Extract the [X, Y] coordinate from the center of the cell holding the provided text.  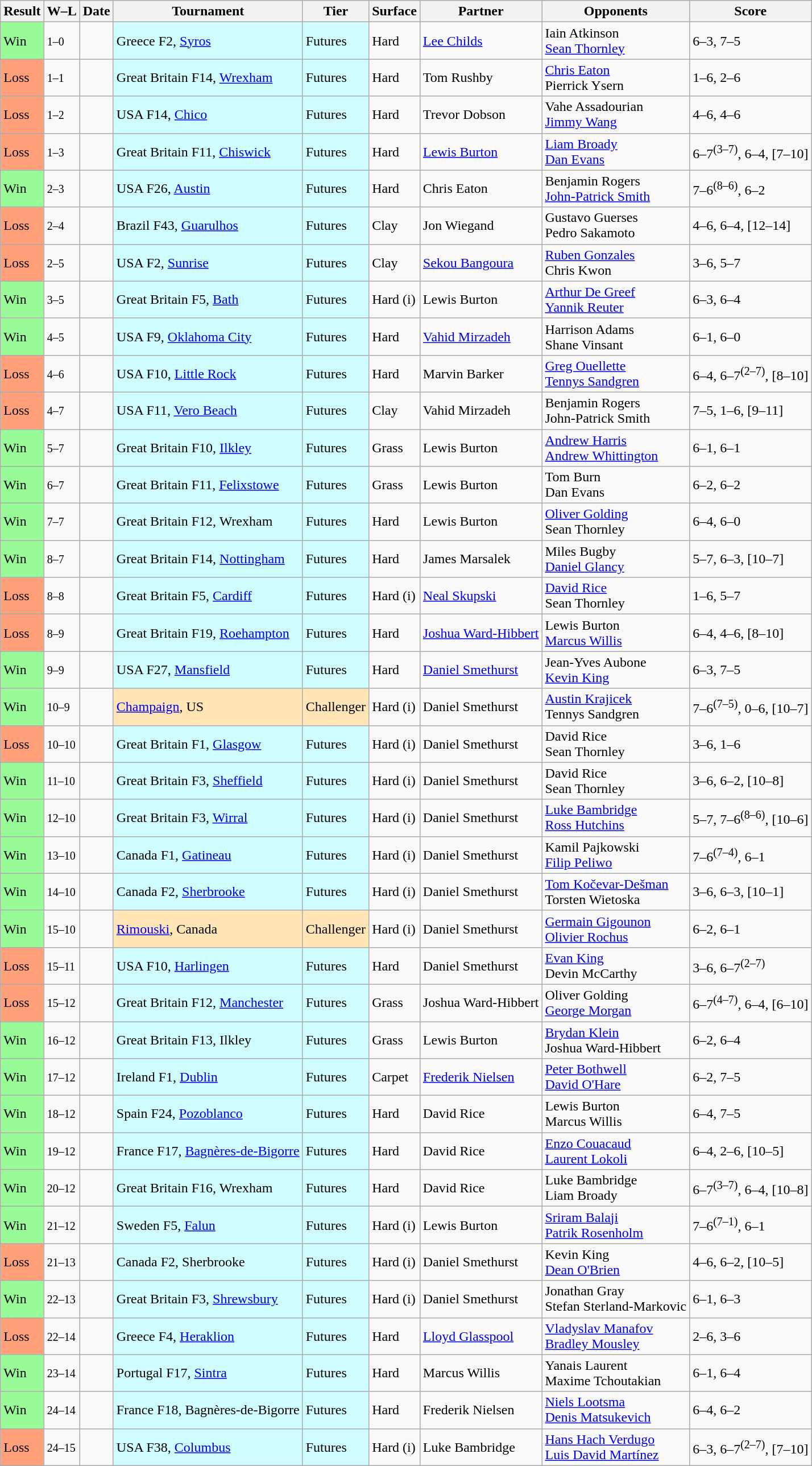
1–6, 5–7 [751, 596]
3–6, 1–6 [751, 744]
Great Britain F12, Manchester [208, 1002]
6–1, 6–4 [751, 1373]
2–3 [61, 189]
3–6, 5–7 [751, 263]
6–7(3–7), 6–4, [7–10] [751, 151]
7–6(7–4), 6–1 [751, 854]
Great Britain F5, Cardiff [208, 596]
James Marsalek [481, 559]
6–2, 7–5 [751, 1077]
6–4, 6–7(2–7), [8–10] [751, 373]
6–3, 6–7(2–7), [7–10] [751, 1447]
USA F9, Oklahoma City [208, 337]
USA F27, Mansfield [208, 670]
Trevor Dobson [481, 115]
Champaign, US [208, 707]
Great Britain F14, Nottingham [208, 559]
Great Britain F3, Shrewsbury [208, 1299]
USA F10, Little Rock [208, 373]
9–9 [61, 670]
7–7 [61, 522]
5–7, 7–6(8–6), [10–6] [751, 818]
France F17, Bagnères-de-Bigorre [208, 1151]
USA F2, Sunrise [208, 263]
15–11 [61, 966]
Chris Eaton [481, 189]
2–6, 3–6 [751, 1336]
Miles Bugby Daniel Glancy [616, 559]
Yanais Laurent Maxime Tchoutakian [616, 1373]
Great Britain F3, Wirral [208, 818]
4–6, 6–4, [12–14] [751, 225]
Tom Burn Dan Evans [616, 485]
15–10 [61, 928]
Luke Bambridge Liam Broady [616, 1188]
Score [751, 11]
Greg Ouellette Tennys Sandgren [616, 373]
3–6, 6–3, [10–1] [751, 892]
Date [97, 11]
11–10 [61, 781]
17–12 [61, 1077]
Great Britain F10, Ilkley [208, 447]
Great Britain F5, Bath [208, 299]
4–7 [61, 411]
21–12 [61, 1225]
Great Britain F1, Glasgow [208, 744]
Great Britain F19, Roehampton [208, 633]
Niels Lootsma Denis Matsukevich [616, 1410]
Luke Bambridge [481, 1447]
Luke Bambridge Ross Hutchins [616, 818]
1–1 [61, 77]
2–4 [61, 225]
3–5 [61, 299]
6–4, 7–5 [751, 1114]
Kamil Pajkowski Filip Peliwo [616, 854]
7–6(7–1), 6–1 [751, 1225]
Ruben Gonzales Chris Kwon [616, 263]
Oliver Golding George Morgan [616, 1002]
Carpet [395, 1077]
Sriram Balaji Patrik Rosenholm [616, 1225]
3–6, 6–2, [10–8] [751, 781]
Enzo Couacaud Laurent Lokoli [616, 1151]
6–1, 6–0 [751, 337]
Neal Skupski [481, 596]
2–5 [61, 263]
USA F11, Vero Beach [208, 411]
Tom Kočevar-Dešman Torsten Wietoska [616, 892]
France F18, Bagnères-de-Bigorre [208, 1410]
3–6, 6–7(2–7) [751, 966]
Ireland F1, Dublin [208, 1077]
19–12 [61, 1151]
7–6(7–5), 0–6, [10–7] [751, 707]
8–8 [61, 596]
Rimouski, Canada [208, 928]
Great Britain F11, Chiswick [208, 151]
Arthur De Greef Yannik Reuter [616, 299]
24–14 [61, 1410]
5–7, 6–3, [10–7] [751, 559]
15–12 [61, 1002]
6–4, 4–6, [8–10] [751, 633]
Evan King Devin McCarthy [616, 966]
Tom Rushby [481, 77]
Sweden F5, Falun [208, 1225]
24–15 [61, 1447]
6–4, 6–2 [751, 1410]
20–12 [61, 1188]
4–6, 4–6 [751, 115]
Vladyslav Manafov Bradley Mousley [616, 1336]
12–10 [61, 818]
Opponents [616, 11]
16–12 [61, 1040]
6–2, 6–1 [751, 928]
Brydan Klein Joshua Ward-Hibbert [616, 1040]
10–10 [61, 744]
Marcus Willis [481, 1373]
6–2, 6–2 [751, 485]
Greece F4, Heraklion [208, 1336]
Great Britain F16, Wrexham [208, 1188]
4–6 [61, 373]
Portugal F17, Sintra [208, 1373]
Great Britain F12, Wrexham [208, 522]
6–4, 6–0 [751, 522]
USA F14, Chico [208, 115]
Result [22, 11]
4–5 [61, 337]
14–10 [61, 892]
6–1, 6–3 [751, 1299]
6–7(4–7), 6–4, [6–10] [751, 1002]
Surface [395, 11]
4–6, 6–2, [10–5] [751, 1262]
Andrew Harris Andrew Whittington [616, 447]
8–7 [61, 559]
6–2, 6–4 [751, 1040]
Marvin Barker [481, 373]
1–6, 2–6 [751, 77]
Harrison Adams Shane Vinsant [616, 337]
22–14 [61, 1336]
6–1, 6–1 [751, 447]
Great Britain F14, Wrexham [208, 77]
Germain Gigounon Olivier Rochus [616, 928]
Lloyd Glasspool [481, 1336]
6–7(3–7), 6–4, [10–8] [751, 1188]
8–9 [61, 633]
21–13 [61, 1262]
Tournament [208, 11]
Austin Krajicek Tennys Sandgren [616, 707]
23–14 [61, 1373]
Gustavo Guerses Pedro Sakamoto [616, 225]
Great Britain F11, Felixstowe [208, 485]
Great Britain F13, Ilkley [208, 1040]
1–0 [61, 41]
Peter Bothwell David O'Hare [616, 1077]
1–3 [61, 151]
1–2 [61, 115]
6–4, 2–6, [10–5] [751, 1151]
7–6(8–6), 6–2 [751, 189]
Jonathan Gray Stefan Sterland-Markovic [616, 1299]
Greece F2, Syros [208, 41]
Liam Broady Dan Evans [616, 151]
Iain Atkinson Sean Thornley [616, 41]
6–7 [61, 485]
Jean-Yves Aubone Kevin King [616, 670]
Partner [481, 11]
Vahe Assadourian Jimmy Wang [616, 115]
Oliver Golding Sean Thornley [616, 522]
6–3, 6–4 [751, 299]
Lee Childs [481, 41]
USA F26, Austin [208, 189]
USA F38, Columbus [208, 1447]
Jon Wiegand [481, 225]
Chris Eaton Pierrick Ysern [616, 77]
W–L [61, 11]
Kevin King Dean O'Brien [616, 1262]
USA F10, Harlingen [208, 966]
Hans Hach Verdugo Luis David Martínez [616, 1447]
Brazil F43, Guarulhos [208, 225]
13–10 [61, 854]
22–13 [61, 1299]
7–5, 1–6, [9–11] [751, 411]
Canada F1, Gatineau [208, 854]
Spain F24, Pozoblanco [208, 1114]
10–9 [61, 707]
5–7 [61, 447]
Sekou Bangoura [481, 263]
Tier [335, 11]
18–12 [61, 1114]
Great Britain F3, Sheffield [208, 781]
